Pinpoint the cell where the given text exists, returning its [x, y] midpoint coordinate. 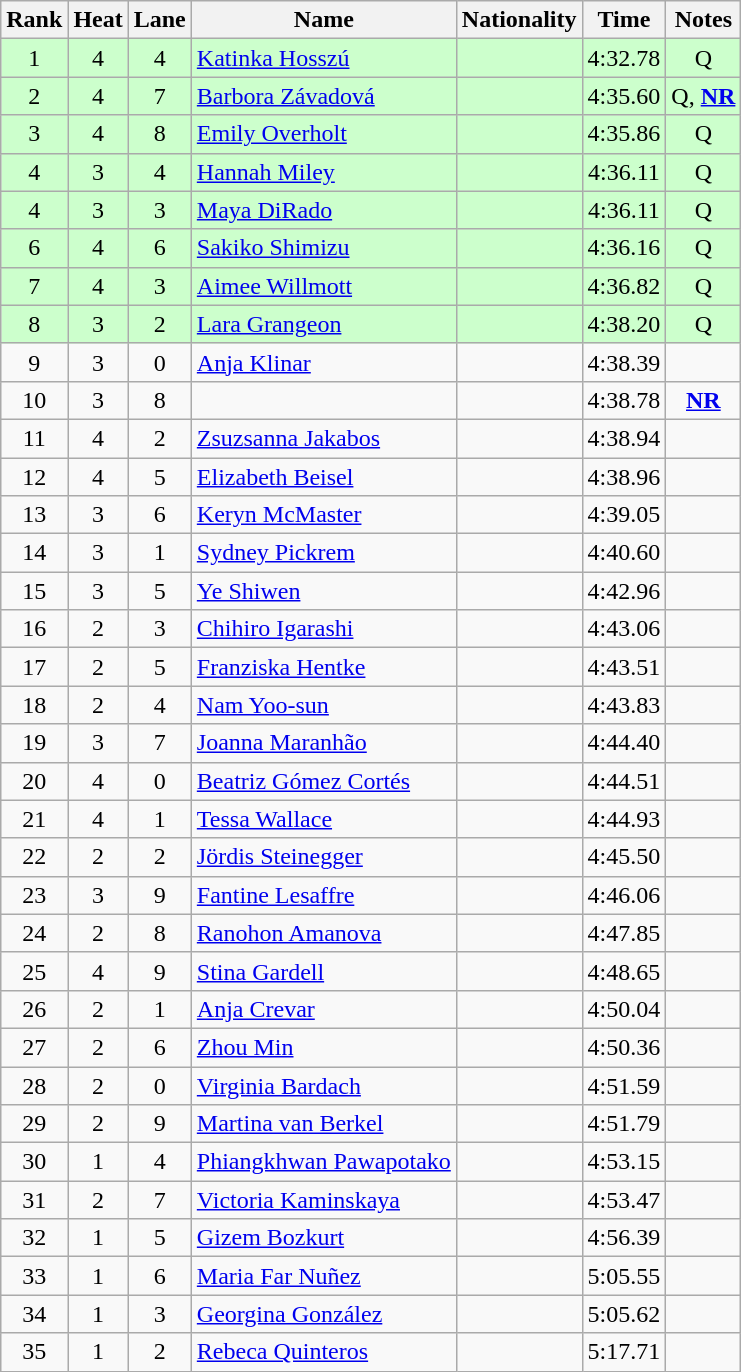
Rank [34, 20]
Hannah Miley [324, 172]
NR [704, 400]
16 [34, 629]
4:56.39 [624, 1238]
4:38.94 [624, 438]
34 [34, 1314]
5:05.62 [624, 1314]
4:51.79 [624, 1124]
Name [324, 20]
Rebeca Quinteros [324, 1352]
4:32.78 [624, 58]
4:43.06 [624, 629]
Heat [98, 20]
Stina Gardell [324, 971]
Elizabeth Beisel [324, 477]
Sydney Pickrem [324, 553]
10 [34, 400]
4:47.85 [624, 933]
22 [34, 857]
Jördis Steinegger [324, 857]
Joanna Maranhão [324, 743]
30 [34, 1162]
23 [34, 895]
4:35.86 [624, 134]
4:50.04 [624, 1009]
4:38.78 [624, 400]
Lane [160, 20]
20 [34, 781]
4:44.51 [624, 781]
32 [34, 1238]
4:50.36 [624, 1047]
Virginia Bardach [324, 1085]
Chihiro Igarashi [324, 629]
Anja Klinar [324, 362]
13 [34, 515]
4:53.15 [624, 1162]
Anja Crevar [324, 1009]
24 [34, 933]
11 [34, 438]
Q, NR [704, 96]
4:46.06 [624, 895]
Maria Far Nuñez [324, 1276]
Emily Overholt [324, 134]
Tessa Wallace [324, 819]
4:35.60 [624, 96]
35 [34, 1352]
4:45.50 [624, 857]
4:38.39 [624, 362]
4:51.59 [624, 1085]
4:36.16 [624, 248]
Nationality [519, 20]
25 [34, 971]
Time [624, 20]
4:44.93 [624, 819]
Zhou Min [324, 1047]
Barbora Závadová [324, 96]
Sakiko Shimizu [324, 248]
4:44.40 [624, 743]
Martina van Berkel [324, 1124]
Notes [704, 20]
4:36.82 [624, 286]
4:38.20 [624, 324]
Lara Grangeon [324, 324]
18 [34, 705]
Keryn McMaster [324, 515]
4:38.96 [624, 477]
27 [34, 1047]
Fantine Lesaffre [324, 895]
26 [34, 1009]
31 [34, 1200]
4:43.51 [624, 667]
17 [34, 667]
Gizem Bozkurt [324, 1238]
15 [34, 591]
33 [34, 1276]
Ye Shiwen [324, 591]
4:48.65 [624, 971]
Nam Yoo-sun [324, 705]
21 [34, 819]
4:42.96 [624, 591]
19 [34, 743]
14 [34, 553]
Georgina González [324, 1314]
Franziska Hentke [324, 667]
28 [34, 1085]
Phiangkhwan Pawapotako [324, 1162]
Beatriz Gómez Cortés [324, 781]
4:43.83 [624, 705]
5:17.71 [624, 1352]
4:53.47 [624, 1200]
5:05.55 [624, 1276]
Ranohon Amanova [324, 933]
4:39.05 [624, 515]
4:40.60 [624, 553]
29 [34, 1124]
Aimee Willmott [324, 286]
Maya DiRado [324, 210]
12 [34, 477]
Zsuzsanna Jakabos [324, 438]
Katinka Hosszú [324, 58]
Victoria Kaminskaya [324, 1200]
